Detect which cell encompasses the target text, then output its [X, Y] center coordinate. 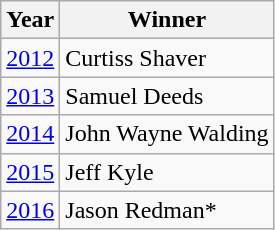
2014 [30, 134]
Jason Redman* [167, 210]
Winner [167, 20]
Samuel Deeds [167, 96]
2013 [30, 96]
2015 [30, 172]
2016 [30, 210]
Curtiss Shaver [167, 58]
John Wayne Walding [167, 134]
Jeff Kyle [167, 172]
2012 [30, 58]
Year [30, 20]
